Return the [x, y] coordinate for the center point of the cell that contains the specified text.  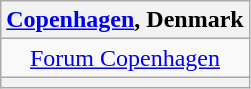
Forum Copenhagen [125, 58]
Copenhagen, Denmark [125, 20]
